Return the (X, Y) coordinate for the center point of the cell that contains the specified text.  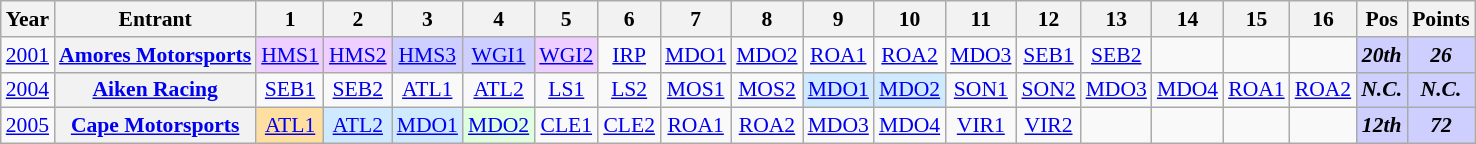
6 (629, 19)
WGI2 (566, 55)
14 (1188, 19)
12 (1048, 19)
3 (428, 19)
CLE2 (629, 126)
72 (1441, 126)
Aiken Racing (155, 90)
Points (1441, 19)
HMS3 (428, 55)
HMS2 (358, 55)
15 (1256, 19)
2005 (28, 126)
26 (1441, 55)
Pos (1382, 19)
SON1 (980, 90)
LS2 (629, 90)
MOS1 (696, 90)
7 (696, 19)
4 (498, 19)
Entrant (155, 19)
12th (1382, 126)
9 (838, 19)
1 (290, 19)
SON2 (1048, 90)
13 (1116, 19)
LS1 (566, 90)
10 (910, 19)
11 (980, 19)
VIR1 (980, 126)
Cape Motorsports (155, 126)
Amores Motorsports (155, 55)
2004 (28, 90)
20th (1382, 55)
HMS1 (290, 55)
Year (28, 19)
IRP (629, 55)
8 (766, 19)
2001 (28, 55)
5 (566, 19)
CLE1 (566, 126)
MOS2 (766, 90)
16 (1324, 19)
2 (358, 19)
WGI1 (498, 55)
VIR2 (1048, 126)
